Scan for the cell matching the given text and deliver its (X, Y) coordinate at center. 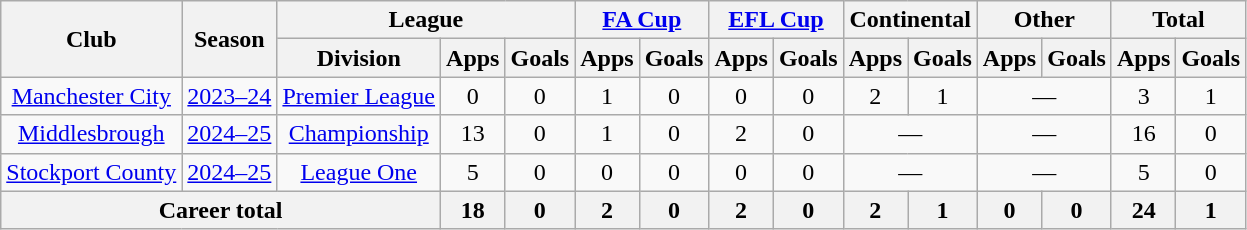
16 (1143, 134)
Championship (359, 134)
Division (359, 58)
FA Cup (642, 20)
Stockport County (92, 172)
League (426, 20)
13 (473, 134)
Career total (221, 210)
Club (92, 39)
Season (230, 39)
League One (359, 172)
Premier League (359, 96)
3 (1143, 96)
Manchester City (92, 96)
Other (1044, 20)
EFL Cup (776, 20)
18 (473, 210)
24 (1143, 210)
Middlesbrough (92, 134)
Total (1178, 20)
Continental (910, 20)
2023–24 (230, 96)
